Identify which cell holds the provided text, then report its (X, Y) central coordinate. 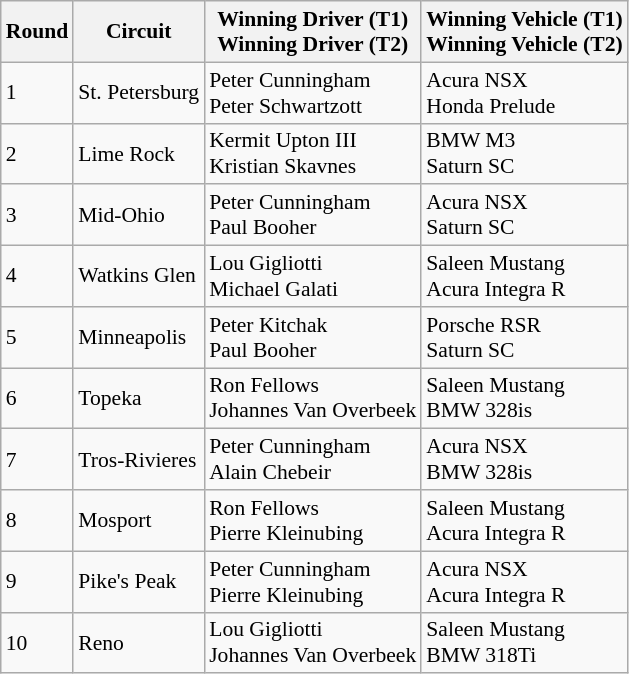
Kermit Upton IIIKristian Skavnes (312, 154)
Lou GigliottiJohannes Van Overbeek (312, 642)
Winning Driver (T1)Winning Driver (T2) (312, 32)
Watkins Glen (138, 276)
Winning Vehicle (T1)Winning Vehicle (T2) (524, 32)
Pike's Peak (138, 582)
6 (38, 398)
8 (38, 520)
5 (38, 338)
9 (38, 582)
Lime Rock (138, 154)
1 (38, 92)
Saleen MustangBMW 328is (524, 398)
Acura NSXBMW 328is (524, 460)
Peter CunninghamPaul Booher (312, 216)
Peter CunninghamAlain Chebeir (312, 460)
Lou GigliottiMichael Galati (312, 276)
Ron FellowsJohannes Van Overbeek (312, 398)
Peter CunninghamPierre Kleinubing (312, 582)
Minneapolis (138, 338)
Peter CunninghamPeter Schwartzott (312, 92)
Round (38, 32)
Mosport (138, 520)
Acura NSXSaturn SC (524, 216)
Acura NSXHonda Prelude (524, 92)
Porsche RSRSaturn SC (524, 338)
2 (38, 154)
Circuit (138, 32)
Peter KitchakPaul Booher (312, 338)
Topeka (138, 398)
St. Petersburg (138, 92)
Reno (138, 642)
3 (38, 216)
Acura NSXAcura Integra R (524, 582)
10 (38, 642)
Ron Fellows Pierre Kleinubing (312, 520)
Saleen MustangBMW 318Ti (524, 642)
4 (38, 276)
Mid-Ohio (138, 216)
7 (38, 460)
Tros-Rivieres (138, 460)
BMW M3Saturn SC (524, 154)
